For the text-containing cell, return its midpoint in [x, y] coordinate format. 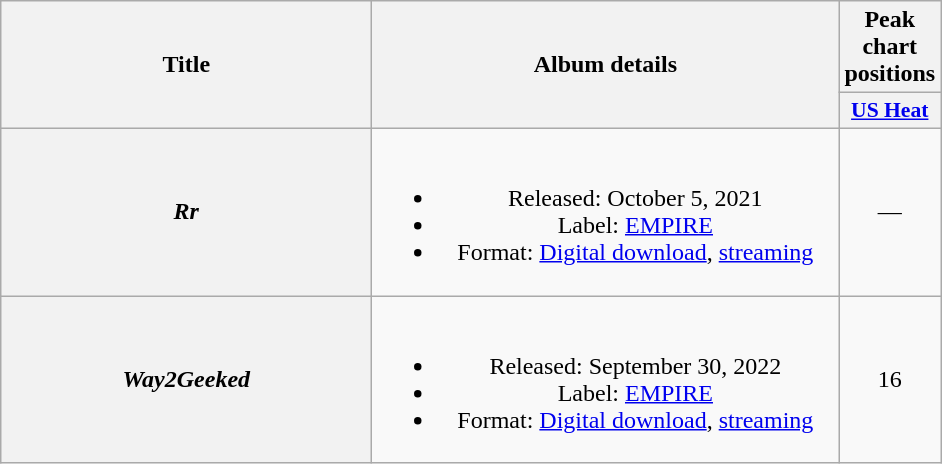
US Heat [890, 111]
Way2Geeked [186, 380]
Rr [186, 212]
Released: October 5, 2021Label: EMPIREFormat: Digital download, streaming [606, 212]
16 [890, 380]
Album details [606, 65]
Peak chart positions [890, 47]
Released: September 30, 2022Label: EMPIREFormat: Digital download, streaming [606, 380]
Title [186, 65]
— [890, 212]
